From the cell containing the given text, extract its center point as [x, y] coordinate. 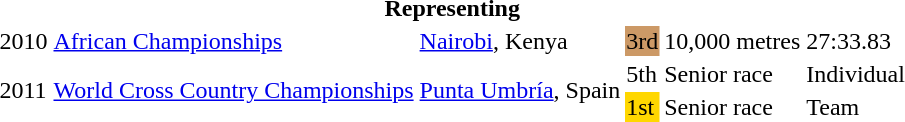
Nairobi, Kenya [520, 41]
World Cross Country Championships [234, 90]
African Championships [234, 41]
10,000 metres [732, 41]
5th [642, 74]
1st [642, 107]
3rd [642, 41]
Punta Umbría, Spain [520, 90]
